Find where the given text appears and provide that cell's center as (X, Y) coordinate. 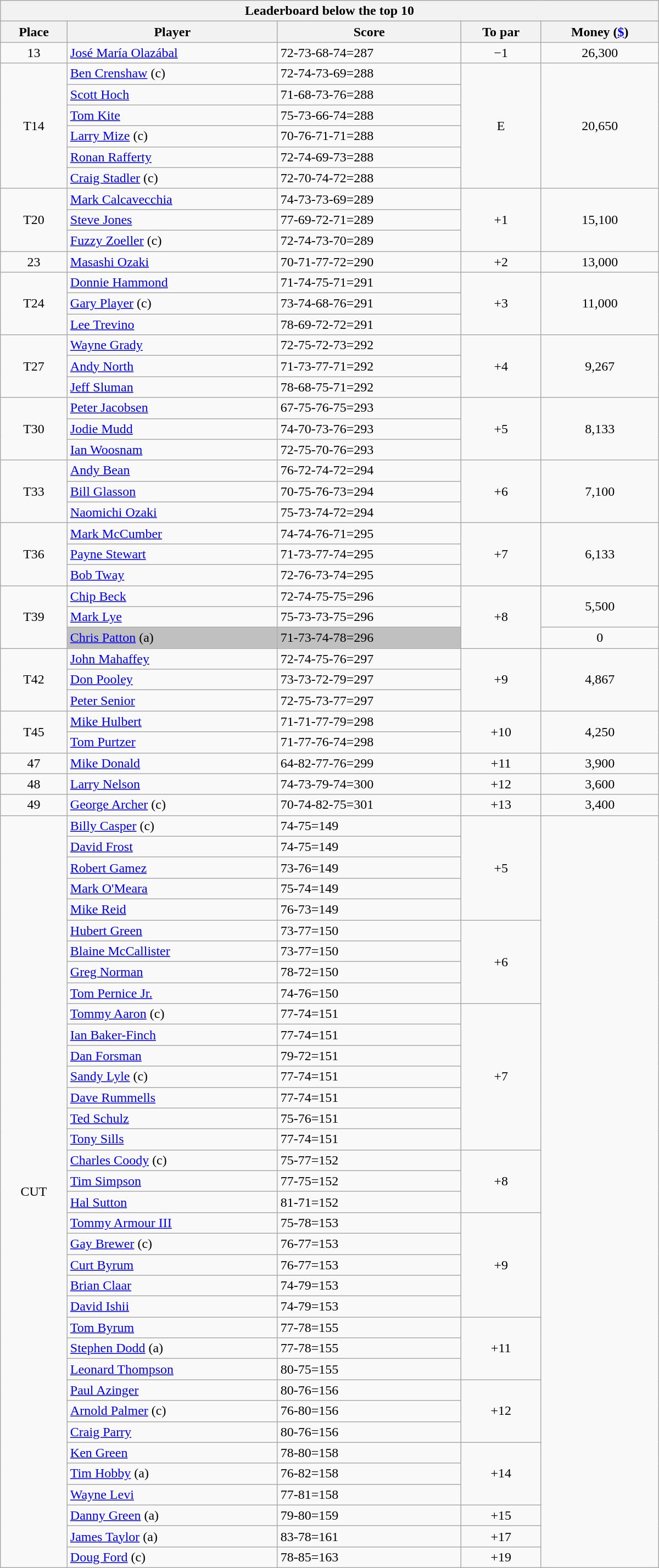
8,133 (600, 429)
Craig Stadler (c) (172, 178)
4,867 (600, 680)
Doug Ford (c) (172, 1557)
Dan Forsman (172, 1056)
Ken Green (172, 1453)
3,900 (600, 763)
Mark Calcavecchia (172, 199)
Tommy Armour III (172, 1223)
Blaine McCallister (172, 951)
70-74-82-75=301 (369, 805)
David Frost (172, 847)
76-73=149 (369, 909)
David Ishii (172, 1307)
Arnold Palmer (c) (172, 1411)
Danny Green (a) (172, 1515)
72-74-73-69=288 (369, 74)
CUT (34, 1191)
77-69-72-71=289 (369, 220)
Dave Rummells (172, 1097)
Gay Brewer (c) (172, 1244)
James Taylor (a) (172, 1536)
Chip Beck (172, 596)
T30 (34, 429)
Andy Bean (172, 471)
Chris Patton (a) (172, 638)
Steve Jones (172, 220)
To par (501, 32)
Gary Player (c) (172, 304)
49 (34, 805)
74-70-73-76=293 (369, 429)
T33 (34, 491)
74-74-76-71=295 (369, 533)
71-77-76-74=298 (369, 742)
Sandy Lyle (c) (172, 1077)
Peter Senior (172, 701)
77-81=158 (369, 1494)
Tom Byrum (172, 1328)
73-76=149 (369, 867)
72-76-73-74=295 (369, 575)
Scott Hoch (172, 94)
77-75=152 (369, 1181)
72-74-75-75=296 (369, 596)
72-74-75-76=297 (369, 659)
Billy Casper (c) (172, 826)
Place (34, 32)
Wayne Levi (172, 1494)
72-74-69-73=288 (369, 157)
75-73-66-74=288 (369, 115)
+15 (501, 1515)
Ronan Rafferty (172, 157)
9,267 (600, 366)
Tony Sills (172, 1139)
T36 (34, 554)
Greg Norman (172, 972)
+2 (501, 262)
15,100 (600, 220)
71-71-77-79=298 (369, 721)
+17 (501, 1536)
3,600 (600, 784)
75-73-73-75=296 (369, 617)
+13 (501, 805)
Larry Nelson (172, 784)
78-72=150 (369, 972)
+4 (501, 366)
+19 (501, 1557)
78-80=158 (369, 1453)
Player (172, 32)
70-71-77-72=290 (369, 262)
47 (34, 763)
Naomichi Ozaki (172, 512)
74-76=150 (369, 993)
Score (369, 32)
Mike Donald (172, 763)
72-75-73-77=297 (369, 701)
T27 (34, 366)
76-82=158 (369, 1474)
Bill Glasson (172, 491)
Mark McCumber (172, 533)
Tom Purtzer (172, 742)
71-73-77-74=295 (369, 554)
Brian Claar (172, 1286)
−1 (501, 53)
71-74-75-71=291 (369, 283)
T39 (34, 617)
+3 (501, 304)
Jodie Mudd (172, 429)
13,000 (600, 262)
Stephen Dodd (a) (172, 1348)
Charles Coody (c) (172, 1160)
76-80=156 (369, 1411)
Ted Schulz (172, 1118)
Masashi Ozaki (172, 262)
Ben Crenshaw (c) (172, 74)
64-82-77-76=299 (369, 763)
Payne Stewart (172, 554)
72-75-70-76=293 (369, 450)
Paul Azinger (172, 1390)
Peter Jacobsen (172, 408)
Lee Trevino (172, 324)
75-78=153 (369, 1223)
Andy North (172, 366)
T14 (34, 126)
Hubert Green (172, 931)
20,650 (600, 126)
Don Pooley (172, 680)
Tim Hobby (a) (172, 1474)
74-73-79-74=300 (369, 784)
+14 (501, 1474)
Ian Woosnam (172, 450)
83-78=161 (369, 1536)
6,133 (600, 554)
Tom Pernice Jr. (172, 993)
Curt Byrum (172, 1264)
Tim Simpson (172, 1181)
70-75-76-73=294 (369, 491)
48 (34, 784)
80-75=155 (369, 1369)
Tommy Aaron (c) (172, 1014)
Money ($) (600, 32)
José María Olazábal (172, 53)
78-69-72-72=291 (369, 324)
Craig Parry (172, 1432)
T45 (34, 732)
+1 (501, 220)
Mark O'Meara (172, 888)
4,250 (600, 732)
E (501, 126)
76-72-74-72=294 (369, 471)
7,100 (600, 491)
72-74-73-70=289 (369, 240)
Hal Sutton (172, 1202)
Tom Kite (172, 115)
+10 (501, 732)
Leaderboard below the top 10 (329, 11)
11,000 (600, 304)
71-73-74-78=296 (369, 638)
Mike Hulbert (172, 721)
5,500 (600, 606)
81-71=152 (369, 1202)
26,300 (600, 53)
73-74-68-76=291 (369, 304)
78-85=163 (369, 1557)
John Mahaffey (172, 659)
Mark Lye (172, 617)
0 (600, 638)
75-74=149 (369, 888)
72-70-74-72=288 (369, 178)
79-80=159 (369, 1515)
Mike Reid (172, 909)
Larry Mize (c) (172, 136)
13 (34, 53)
79-72=151 (369, 1056)
67-75-76-75=293 (369, 408)
Fuzzy Zoeller (c) (172, 240)
75-73-74-72=294 (369, 512)
75-76=151 (369, 1118)
3,400 (600, 805)
71-73-77-71=292 (369, 366)
75-77=152 (369, 1160)
T24 (34, 304)
Wayne Grady (172, 345)
T42 (34, 680)
71-68-73-76=288 (369, 94)
Bob Tway (172, 575)
78-68-75-71=292 (369, 387)
Robert Gamez (172, 867)
Ian Baker-Finch (172, 1035)
70-76-71-71=288 (369, 136)
Leonard Thompson (172, 1369)
Donnie Hammond (172, 283)
74-73-73-69=289 (369, 199)
Jeff Sluman (172, 387)
72-75-72-73=292 (369, 345)
T20 (34, 220)
72-73-68-74=287 (369, 53)
23 (34, 262)
73-73-72-79=297 (369, 680)
George Archer (c) (172, 805)
